Return (x, y) of the center of cell containing provided text 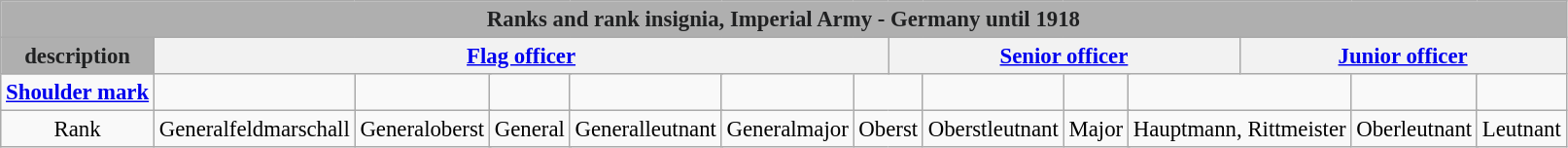
Flag officer (521, 56)
General (529, 129)
description (78, 56)
Rank (78, 129)
Oberleutnant (1414, 129)
Oberst (889, 129)
Shoulder mark (78, 92)
Major (1096, 129)
Generalleutnant (645, 129)
Generaloberst (422, 129)
Ranks and rank insignia, Imperial Army - Germany until 1918 (784, 19)
Oberstleutnant (993, 129)
Leutnant (1521, 129)
Generalmajor (787, 129)
Generalfeldmarschall (255, 129)
Hauptmann, Rittmeister (1239, 129)
Junior officer (1403, 56)
Senior officer (1063, 56)
